Provide the [X, Y] coordinate of the cell's center where the given text is located.  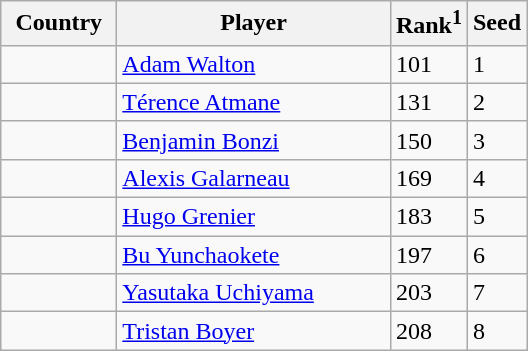
183 [428, 217]
208 [428, 331]
131 [428, 102]
Térence Atmane [254, 102]
7 [496, 293]
Hugo Grenier [254, 217]
Alexis Galarneau [254, 178]
5 [496, 217]
Rank1 [428, 24]
101 [428, 64]
8 [496, 331]
4 [496, 178]
169 [428, 178]
3 [496, 140]
Tristan Boyer [254, 331]
Player [254, 24]
203 [428, 293]
Adam Walton [254, 64]
Seed [496, 24]
2 [496, 102]
Bu Yunchaokete [254, 255]
197 [428, 255]
6 [496, 255]
150 [428, 140]
Benjamin Bonzi [254, 140]
1 [496, 64]
Country [59, 24]
Yasutaka Uchiyama [254, 293]
